Locate the cell with the specified text and output its (x, y) center coordinate. 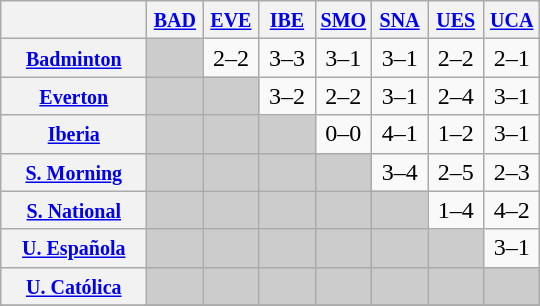
UCA (512, 20)
2–5 (456, 172)
UES (456, 20)
EVE (231, 20)
Everton (74, 96)
IBE (287, 20)
U. Católica (74, 286)
4–1 (400, 134)
S. National (74, 210)
2–4 (456, 96)
4–2 (512, 210)
2–1 (512, 58)
U. Española (74, 248)
1–4 (456, 210)
3–4 (400, 172)
BAD (175, 20)
3–2 (287, 96)
Badminton (74, 58)
Iberia (74, 134)
2–3 (512, 172)
S. Morning (74, 172)
SNA (400, 20)
0–0 (344, 134)
SMO (344, 20)
3–3 (287, 58)
1–2 (456, 134)
